Identify which cell holds the provided text, then report its [X, Y] central coordinate. 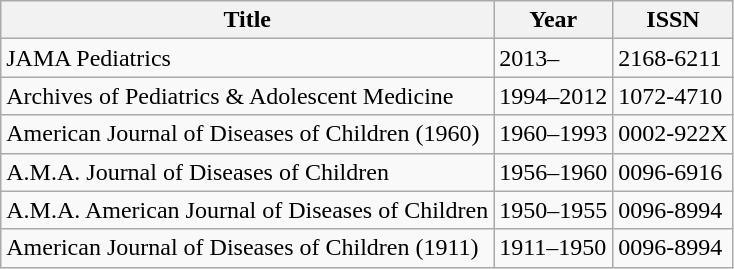
1994–2012 [554, 96]
1911–1950 [554, 248]
Title [248, 20]
1960–1993 [554, 134]
A.M.A. Journal of Diseases of Children [248, 172]
1072-4710 [673, 96]
0096-6916 [673, 172]
2013– [554, 58]
0002-922X [673, 134]
A.M.A. American Journal of Diseases of Children [248, 210]
1956–1960 [554, 172]
1950–1955 [554, 210]
JAMA Pediatrics [248, 58]
Archives of Pediatrics & Adolescent Medicine [248, 96]
ISSN [673, 20]
American Journal of Diseases of Children (1960) [248, 134]
American Journal of Diseases of Children (1911) [248, 248]
2168-6211 [673, 58]
Year [554, 20]
